Provide the (X, Y) coordinate of the cell's center where the given text is located.  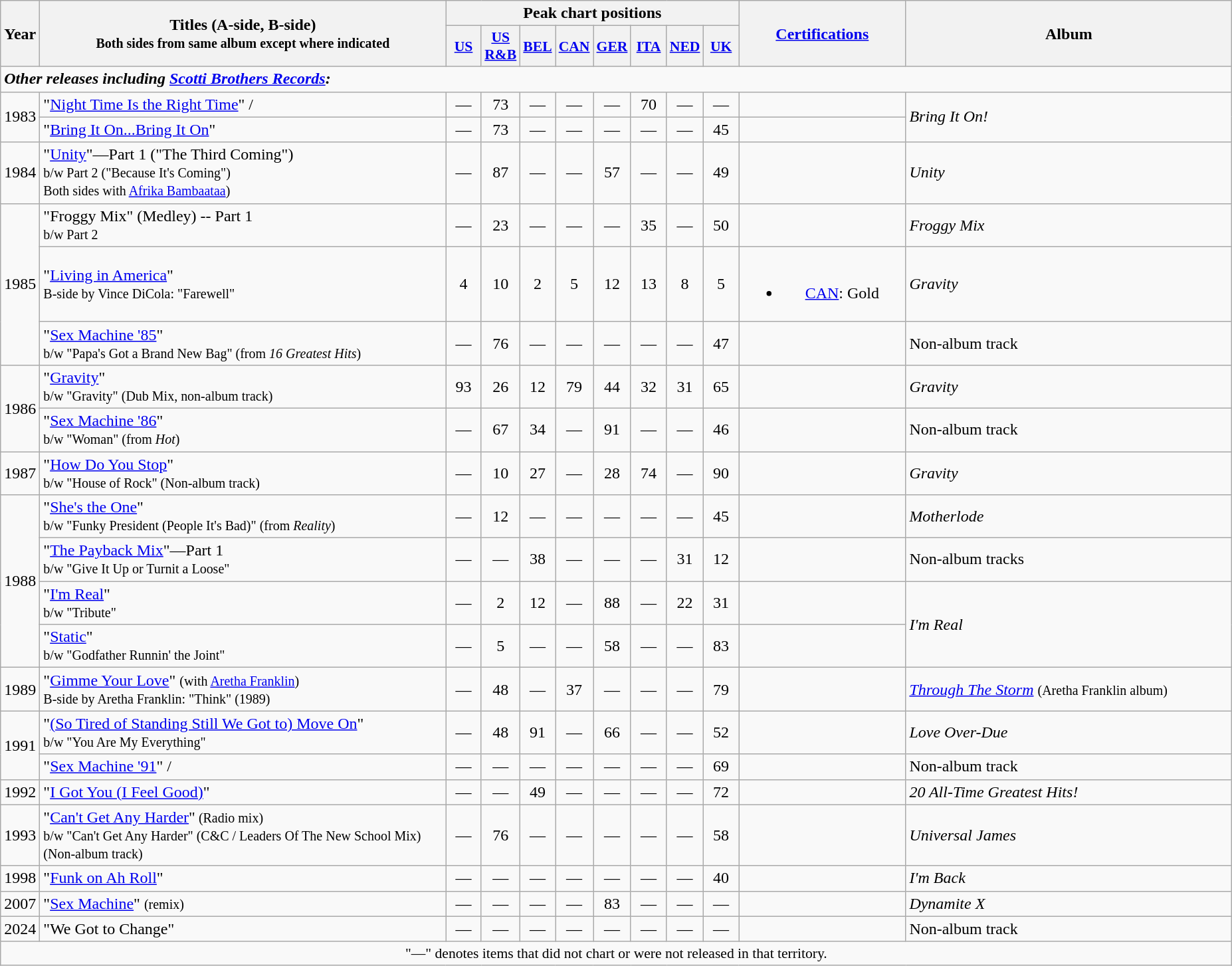
90 (720, 473)
27 (537, 473)
1993 (20, 835)
1989 (20, 690)
"Can't Get Any Harder" (Radio mix)b/w "Can't Get Any Harder" (C&C / Leaders Of The New School Mix) (Non-album track) (243, 835)
"Night Time Is the Right Time" / (243, 104)
"—" denotes items that did not chart or were not released in that territory. (617, 953)
87 (500, 173)
Titles (A-side, B-side)Both sides from same album except where indicated (243, 33)
Bring It On! (1069, 117)
34 (537, 429)
GER (613, 47)
"Sex Machine '91" / (243, 767)
"Gimme Your Love" (with Aretha Franklin)B-side by Aretha Franklin: "Think" (1989) (243, 690)
44 (613, 387)
1985 (20, 284)
37 (574, 690)
"Static"b/w "Godfather Runnin' the Joint" (243, 646)
1998 (20, 878)
Peak chart positions (593, 13)
Other releases including Scotti Brothers Records: (617, 79)
CAN: Gold (823, 284)
"Living in America"B-side by Vince DiCola: "Farewell" (243, 284)
26 (500, 387)
67 (500, 429)
"She's the One"b/w "Funky President (People It's Bad)" (from Reality) (243, 517)
"The Payback Mix"—Part 1b/w "Give It Up or Turnit a Loose" (243, 559)
40 (720, 878)
Unity (1069, 173)
74 (649, 473)
88 (613, 603)
"Gravity"b/w "Gravity" (Dub Mix, non-album track) (243, 387)
46 (720, 429)
1988 (20, 581)
"We Got to Change" (243, 929)
"Sex Machine '85"b/w "Papa's Got a Brand New Bag" (from 16 Greatest Hits) (243, 343)
CAN (574, 47)
32 (649, 387)
70 (649, 104)
UK (720, 47)
22 (685, 603)
57 (613, 173)
"I'm Real"b/w "Tribute" (243, 603)
52 (720, 732)
Love Over-Due (1069, 732)
Universal James (1069, 835)
"Sex Machine '86"b/w "Woman" (from Hot) (243, 429)
13 (649, 284)
"Bring It On...Bring It On" (243, 130)
50 (720, 225)
Certifications (823, 33)
I'm Back (1069, 878)
2024 (20, 929)
"Froggy Mix" (Medley) -- Part 1b/w Part 2 (243, 225)
NED (685, 47)
4 (464, 284)
1987 (20, 473)
8 (685, 284)
1986 (20, 408)
69 (720, 767)
"(So Tired of Standing Still We Got to) Move On"b/w "You Are My Everything" (243, 732)
BEL (537, 47)
Dynamite X (1069, 904)
1992 (20, 792)
Year (20, 33)
1991 (20, 745)
Through The Storm (Aretha Franklin album) (1069, 690)
1983 (20, 117)
1984 (20, 173)
23 (500, 225)
72 (720, 792)
"Funk on Ah Roll" (243, 878)
"I Got You (I Feel Good)" (243, 792)
93 (464, 387)
US (464, 47)
Motherlode (1069, 517)
66 (613, 732)
65 (720, 387)
Froggy Mix (1069, 225)
20 All-Time Greatest Hits! (1069, 792)
"Sex Machine" (remix) (243, 904)
47 (720, 343)
Album (1069, 33)
35 (649, 225)
38 (537, 559)
28 (613, 473)
I'm Real (1069, 625)
2007 (20, 904)
USR&B (500, 47)
ITA (649, 47)
"How Do You Stop"b/w "House of Rock" (Non-album track) (243, 473)
Non-album tracks (1069, 559)
"Unity"—Part 1 ("The Third Coming")b/w Part 2 ("Because It's Coming")Both sides with Afrika Bambaataa) (243, 173)
